Pinpoint the cell where the given text exists, returning its [x, y] midpoint coordinate. 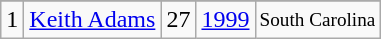
Keith Adams [92, 20]
1999 [226, 20]
South Carolina [318, 20]
1 [12, 20]
27 [178, 20]
